Find where the given text appears and provide that cell's center as (x, y) coordinate. 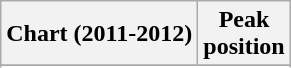
Chart (2011-2012) (100, 34)
Peakposition (244, 34)
